Scan for the cell matching the given text and deliver its [X, Y] coordinate at center. 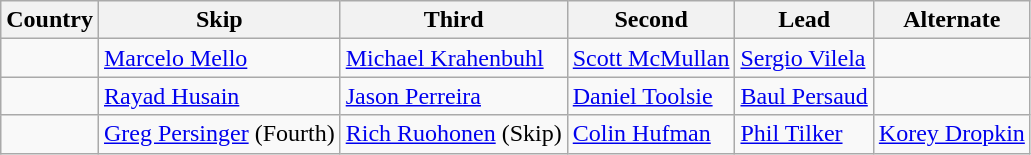
Daniel Toolsie [651, 96]
Greg Persinger (Fourth) [219, 134]
Jason Perreira [454, 96]
Michael Krahenbuhl [454, 58]
Baul Persaud [804, 96]
Phil Tilker [804, 134]
Sergio Vilela [804, 58]
Scott McMullan [651, 58]
Lead [804, 20]
Colin Hufman [651, 134]
Korey Dropkin [952, 134]
Second [651, 20]
Alternate [952, 20]
Marcelo Mello [219, 58]
Country [50, 20]
Rayad Husain [219, 96]
Third [454, 20]
Skip [219, 20]
Rich Ruohonen (Skip) [454, 134]
